Return (X, Y) of the center of cell containing provided text 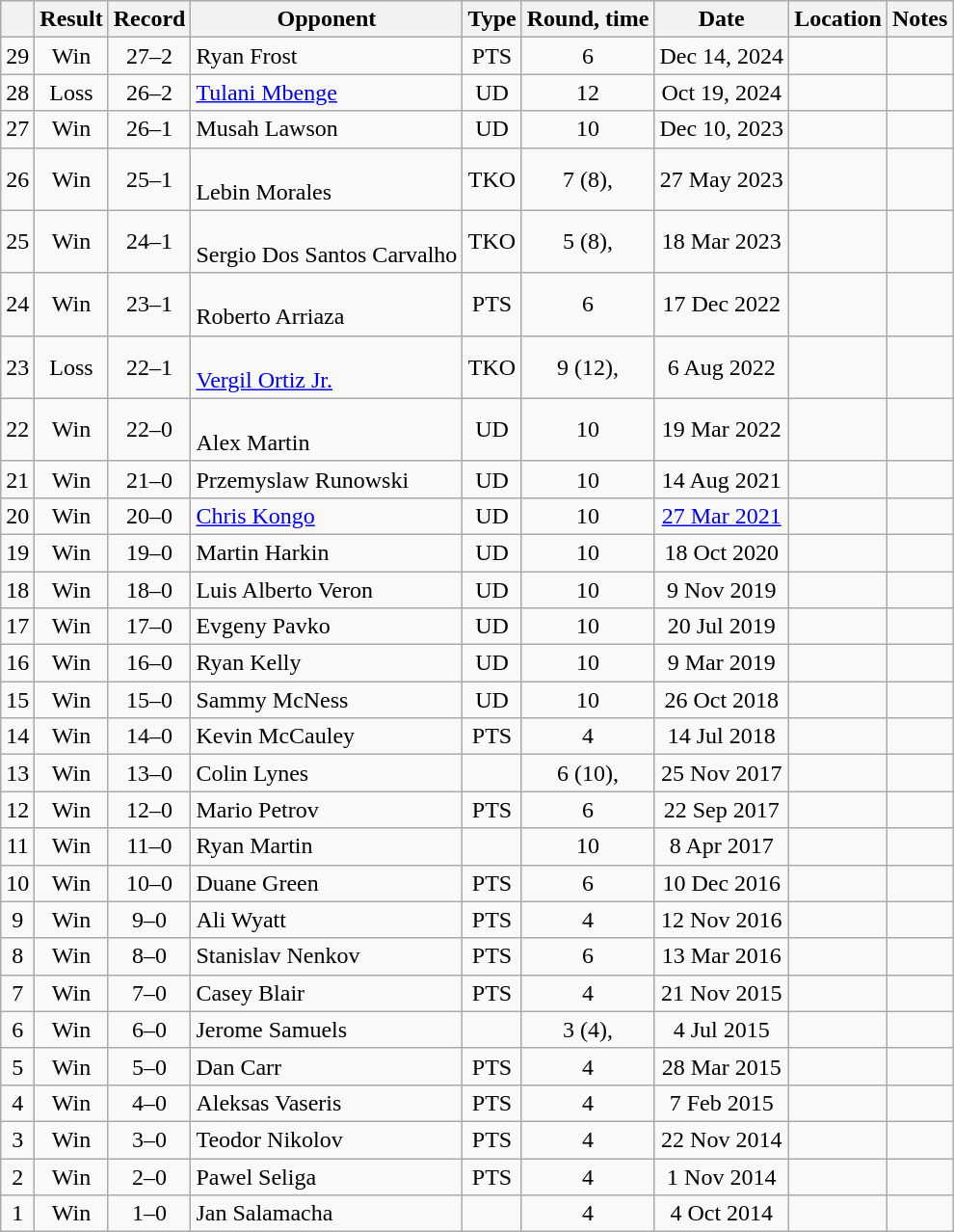
Evgeny Pavko (327, 627)
14–0 (149, 737)
Opponent (327, 19)
Luis Alberto Veron (327, 589)
9–0 (149, 920)
20 Jul 2019 (722, 627)
18–0 (149, 589)
1 Nov 2014 (722, 1177)
Stanislav Nenkov (327, 956)
Sammy McNess (327, 700)
26–1 (149, 129)
Ryan Martin (327, 846)
26–2 (149, 93)
25 Nov 2017 (722, 773)
22 (17, 430)
20–0 (149, 516)
8 Apr 2017 (722, 846)
5–0 (149, 1066)
28 (17, 93)
Record (149, 19)
Ali Wyatt (327, 920)
14 Jul 2018 (722, 737)
12–0 (149, 810)
25–1 (149, 179)
21–0 (149, 479)
23–1 (149, 305)
7 Feb 2015 (722, 1103)
27 Mar 2021 (722, 516)
Lebin Morales (327, 179)
16–0 (149, 663)
3 (17, 1139)
19 (17, 552)
Result (71, 19)
Alex Martin (327, 430)
10–0 (149, 883)
Type (491, 19)
18 (17, 589)
22–0 (149, 430)
22–1 (149, 366)
8–0 (149, 956)
15 (17, 700)
9 Mar 2019 (722, 663)
8 (17, 956)
27 May 2023 (722, 179)
3–0 (149, 1139)
10 Dec 2016 (722, 883)
Ryan Kelly (327, 663)
13–0 (149, 773)
13 Mar 2016 (722, 956)
11 (17, 846)
5 (8), (588, 241)
2–0 (149, 1177)
Roberto Arriaza (327, 305)
5 (17, 1066)
7 (17, 993)
4 Oct 2014 (722, 1214)
Vergil Ortiz Jr. (327, 366)
9 (17, 920)
25 (17, 241)
2 (17, 1177)
7 (8), (588, 179)
Colin Lynes (327, 773)
Tulani Mbenge (327, 93)
Przemyslaw Runowski (327, 479)
Teodor Nikolov (327, 1139)
18 Mar 2023 (722, 241)
Jerome Samuels (327, 1030)
Duane Green (327, 883)
16 (17, 663)
Jan Salamacha (327, 1214)
Sergio Dos Santos Carvalho (327, 241)
17 (17, 627)
20 (17, 516)
Musah Lawson (327, 129)
11–0 (149, 846)
14 Aug 2021 (722, 479)
24 (17, 305)
29 (17, 56)
28 Mar 2015 (722, 1066)
17–0 (149, 627)
Casey Blair (327, 993)
27–2 (149, 56)
Aleksas Vaseris (327, 1103)
Date (722, 19)
27 (17, 129)
4 Jul 2015 (722, 1030)
Round, time (588, 19)
1–0 (149, 1214)
19 Mar 2022 (722, 430)
15–0 (149, 700)
Martin Harkin (327, 552)
6–0 (149, 1030)
Mario Petrov (327, 810)
14 (17, 737)
26 Oct 2018 (722, 700)
Dan Carr (327, 1066)
7–0 (149, 993)
Ryan Frost (327, 56)
18 Oct 2020 (722, 552)
19–0 (149, 552)
9 Nov 2019 (722, 589)
22 Nov 2014 (722, 1139)
Chris Kongo (327, 516)
13 (17, 773)
6 Aug 2022 (722, 366)
21 (17, 479)
6 (10), (588, 773)
4–0 (149, 1103)
Dec 14, 2024 (722, 56)
Oct 19, 2024 (722, 93)
Pawel Seliga (327, 1177)
9 (12), (588, 366)
Location (838, 19)
21 Nov 2015 (722, 993)
26 (17, 179)
Dec 10, 2023 (722, 129)
3 (4), (588, 1030)
1 (17, 1214)
22 Sep 2017 (722, 810)
23 (17, 366)
12 Nov 2016 (722, 920)
24–1 (149, 241)
Notes (919, 19)
17 Dec 2022 (722, 305)
Kevin McCauley (327, 737)
